Extract the (x, y) coordinate from the center of the cell holding the provided text.  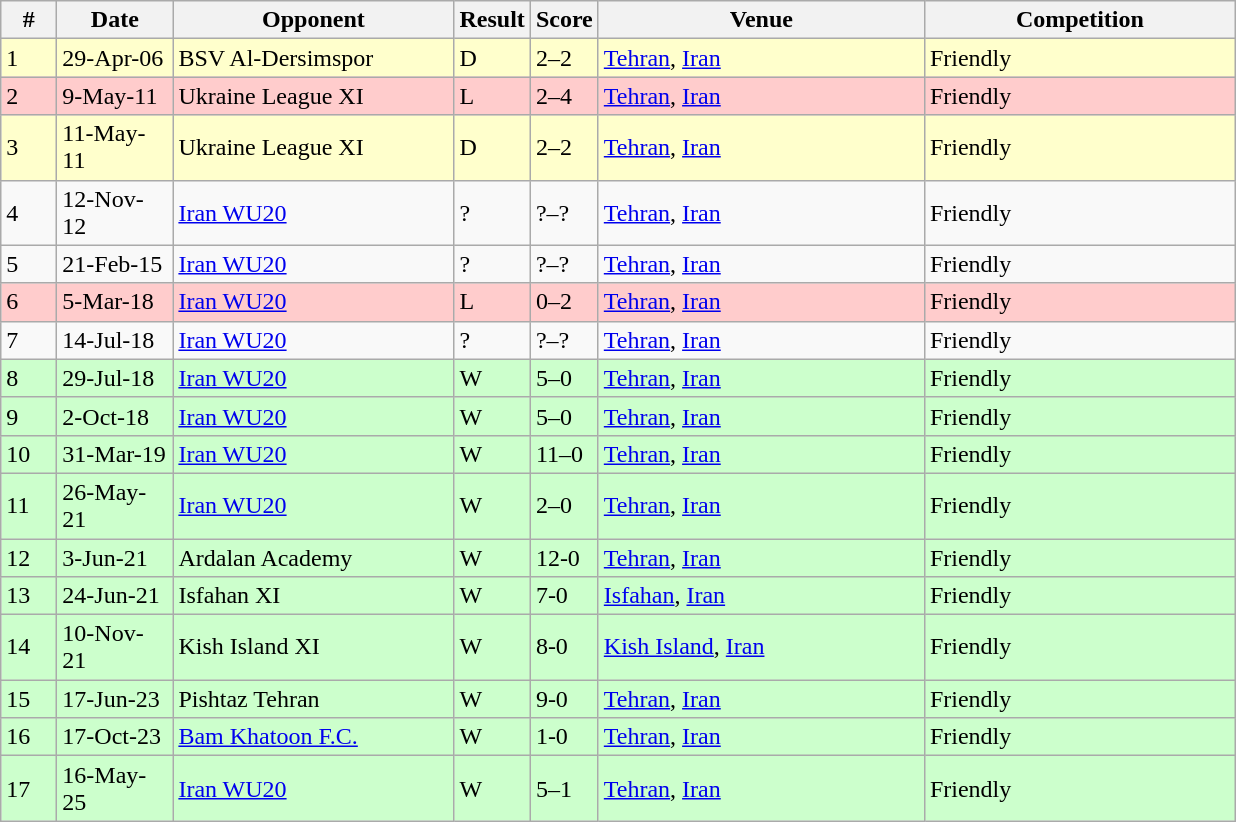
Bam Khatoon F.C. (314, 737)
4 (29, 212)
Isfahan, Iran (761, 596)
10-Nov-21 (115, 648)
8-0 (564, 648)
17-Oct-23 (115, 737)
29-Jul-18 (115, 378)
29-Apr-06 (115, 58)
Pishtaz Tehran (314, 699)
Kish Island XI (314, 648)
0–2 (564, 302)
17 (29, 788)
9-May-11 (115, 96)
16 (29, 737)
3 (29, 148)
11–0 (564, 454)
8 (29, 378)
12-Nov-12 (115, 212)
Venue (761, 20)
3-Jun-21 (115, 557)
11 (29, 506)
9-0 (564, 699)
9 (29, 416)
2–4 (564, 96)
16-May-25 (115, 788)
21-Feb-15 (115, 264)
13 (29, 596)
15 (29, 699)
1-0 (564, 737)
14-Jul-18 (115, 340)
14 (29, 648)
Date (115, 20)
BSV Al-Dersimspor (314, 58)
12-0 (564, 557)
Ardalan Academy (314, 557)
10 (29, 454)
7 (29, 340)
2-Oct-18 (115, 416)
Score (564, 20)
11-May-11 (115, 148)
17-Jun-23 (115, 699)
5 (29, 264)
5-Mar-18 (115, 302)
Opponent (314, 20)
7-0 (564, 596)
2–0 (564, 506)
26-May-21 (115, 506)
31-Mar-19 (115, 454)
2 (29, 96)
Competition (1080, 20)
# (29, 20)
6 (29, 302)
5–1 (564, 788)
Isfahan XI (314, 596)
24-Jun-21 (115, 596)
12 (29, 557)
Result (492, 20)
Kish Island, Iran (761, 648)
1 (29, 58)
